Extract the (X, Y) coordinate from the center of the cell holding the provided text.  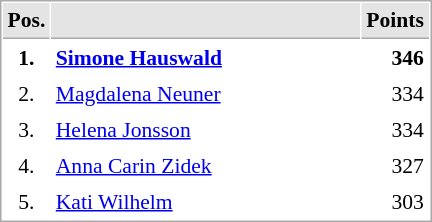
5. (26, 201)
Pos. (26, 21)
Helena Jonsson (206, 129)
303 (396, 201)
Kati Wilhelm (206, 201)
346 (396, 57)
327 (396, 165)
Points (396, 21)
Magdalena Neuner (206, 93)
3. (26, 129)
Simone Hauswald (206, 57)
2. (26, 93)
4. (26, 165)
1. (26, 57)
Anna Carin Zidek (206, 165)
